Provide the (x, y) coordinate of the cell's center where the given text is located.  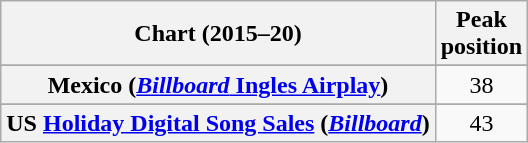
Mexico (Billboard Ingles Airplay) (218, 85)
Peakposition (481, 34)
US Holiday Digital Song Sales (Billboard) (218, 123)
Chart (2015–20) (218, 34)
43 (481, 123)
38 (481, 85)
